Scan for the cell matching the given text and deliver its (x, y) coordinate at center. 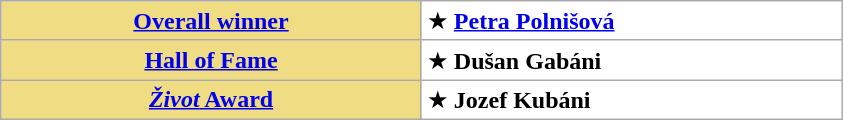
★ Dušan Gabáni (632, 60)
Overall winner (212, 21)
Hall of Fame (212, 60)
★ Jozef Kubáni (632, 100)
Život Award (212, 100)
★ Petra Polnišová (632, 21)
